Determine the [X, Y] coordinate at the center of the cell enclosing the given text.  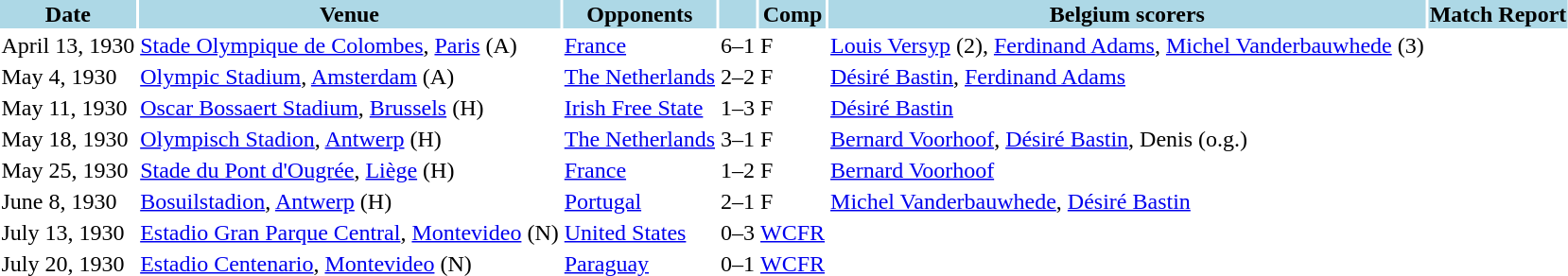
WCFR [793, 233]
Bosuilstadion, Antwerp (H) [350, 201]
Bernard Voorhoof [1127, 170]
Olympisch Stadion, Antwerp (H) [350, 139]
1–2 [738, 170]
Venue [350, 14]
Louis Versyp (2), Ferdinand Adams, Michel Vanderbauwhede (3) [1127, 45]
Oscar Bossaert Stadium, Brussels (H) [350, 108]
Olympic Stadium, Amsterdam (A) [350, 77]
Désiré Bastin, Ferdinand Adams [1127, 77]
May 11, 1930 [68, 108]
2–1 [738, 201]
3–1 [738, 139]
Match Report [1498, 14]
Bernard Voorhoof, Désiré Bastin, Denis (o.g.) [1127, 139]
Opponents [639, 14]
May 25, 1930 [68, 170]
2–2 [738, 77]
Stade Olympique de Colombes, Paris (A) [350, 45]
Désiré Bastin [1127, 108]
0–3 [738, 233]
1–3 [738, 108]
Stade du Pont d'Ougrée, Liège (H) [350, 170]
July 13, 1930 [68, 233]
May 4, 1930 [68, 77]
Date [68, 14]
Belgium scorers [1127, 14]
Estadio Gran Parque Central, Montevideo (N) [350, 233]
May 18, 1930 [68, 139]
June 8, 1930 [68, 201]
Irish Free State [639, 108]
Michel Vanderbauwhede, Désiré Bastin [1127, 201]
Comp [793, 14]
United States [639, 233]
Portugal [639, 201]
6–1 [738, 45]
April 13, 1930 [68, 45]
